Provide the (X, Y) coordinate of the cell's center where the given text is located.  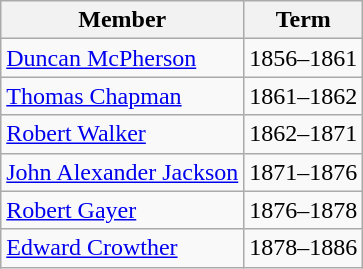
1876–1878 (304, 210)
Duncan McPherson (122, 58)
1871–1876 (304, 172)
Edward Crowther (122, 248)
Thomas Chapman (122, 96)
1862–1871 (304, 134)
John Alexander Jackson (122, 172)
Robert Walker (122, 134)
Member (122, 20)
1856–1861 (304, 58)
Robert Gayer (122, 210)
1878–1886 (304, 248)
1861–1862 (304, 96)
Term (304, 20)
